Capture the cell that displays the provided text and extract its [x, y] central coordinate. 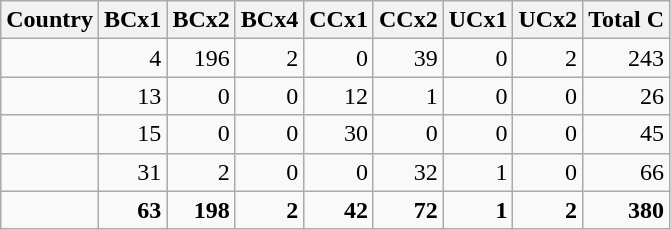
Total C [626, 20]
63 [132, 210]
BCx2 [201, 20]
72 [408, 210]
15 [132, 134]
39 [408, 58]
32 [408, 172]
UCx2 [548, 20]
Country [50, 20]
13 [132, 96]
31 [132, 172]
CCx2 [408, 20]
CCx1 [339, 20]
UCx1 [478, 20]
380 [626, 210]
45 [626, 134]
BCx1 [132, 20]
30 [339, 134]
198 [201, 210]
4 [132, 58]
12 [339, 96]
42 [339, 210]
26 [626, 96]
BCx4 [269, 20]
243 [626, 58]
66 [626, 172]
196 [201, 58]
